From the cell containing the given text, extract its center point as (X, Y) coordinate. 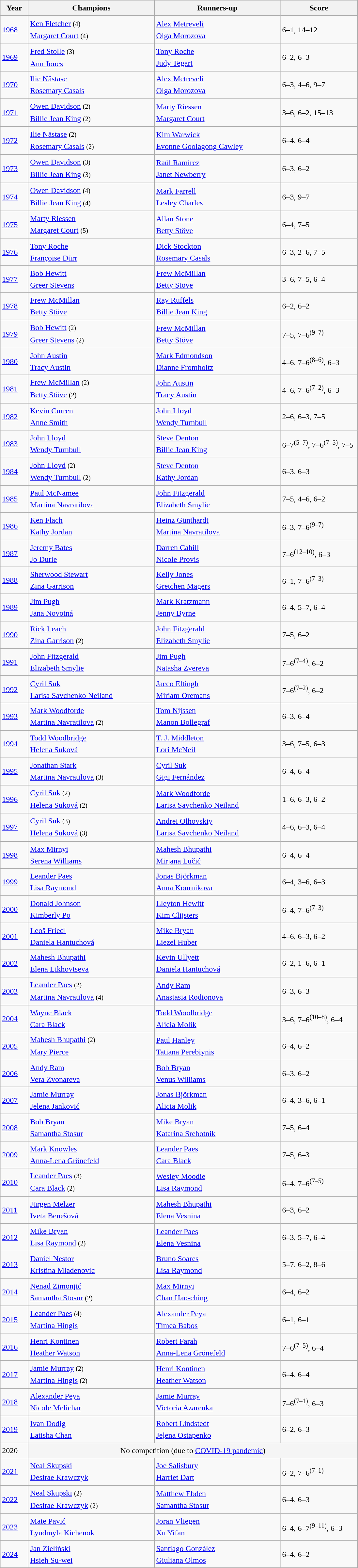
1983 (14, 444)
Kim Warwick Evonne Goolagong Cawley (217, 141)
2014 (14, 1292)
6–3, 7–6(9–7) (319, 526)
6–4, 5–7, 6–4 (319, 607)
Heinz Günthardt Martina Navratilova (217, 526)
Tom Nijssen Manon Bollegraf (217, 717)
1986 (14, 526)
2010 (14, 1182)
Year (14, 8)
Ray Ruffels Billie Jean King (217, 306)
1995 (14, 771)
Alexander Peya Tímea Babos (217, 1320)
Wayne Black Cara Black (91, 1019)
2007 (14, 1100)
Todd Woodbridge Helena Suková (91, 744)
3–6, 6–2, 15–13 (319, 113)
Bob Hewitt Greer Stevens (91, 279)
Owen Davidson (2) Billie Jean King (2) (91, 113)
6–3, 9–7 (319, 197)
Cyril Suk Larisa Savchenko Neiland (91, 689)
7–6(7–4), 6–2 (319, 662)
1969 (14, 57)
1984 (14, 471)
Dick Stockton Rosemary Casals (217, 252)
7–6(7–1), 6–3 (319, 1402)
Paul Hanley Tatiana Perebiynis (217, 1046)
Allan Stone Betty Stöve (217, 225)
4–6, 7–6(8–6), 6–3 (319, 362)
1988 (14, 580)
Mike Bryan Liezel Huber (217, 936)
6–1, 14–12 (319, 30)
Jonas Björkman Anna Kournikova (217, 882)
Darren Cahill Nicole Provis (217, 553)
2023 (14, 1527)
Bob Bryan Venus Williams (217, 1073)
3–6, 7–5, 6–3 (319, 744)
2021 (14, 1472)
6–4, 6–7(9–11), 6–3 (319, 1527)
2013 (14, 1265)
1980 (14, 362)
Fred Stolle (3) Ann Jones (91, 57)
Kevin Curren Anne Smith (91, 417)
6–1, 6–1 (319, 1320)
1999 (14, 882)
No competition (due to COVID-19 pandemic) (193, 1451)
Donald Johnson Kimberly Po (91, 909)
Kevin Ullyett Daniela Hantuchová (217, 963)
1998 (14, 855)
4–6, 6–3, 6–2 (319, 936)
1971 (14, 113)
Mahesh Bhupathi Elena Likhovtseva (91, 963)
2004 (14, 1019)
Rick Leach Zina Garrison (2) (91, 635)
Mark Woodforde Martina Navratilova (2) (91, 717)
6–4, 7–6(7–5) (319, 1182)
Kelly Jones Gretchen Magers (217, 580)
1994 (14, 744)
Mahesh Bhupathi Elena Vesnina (217, 1210)
2017 (14, 1374)
Leander Paes (3) Cara Black (2) (91, 1182)
1972 (14, 141)
2022 (14, 1499)
Leander Paes Cara Black (217, 1154)
Bruno Soares Lisa Raymond (217, 1265)
1991 (14, 662)
7–5, 6–2 (319, 635)
2006 (14, 1073)
5–7, 6–2, 8–6 (319, 1265)
1968 (14, 30)
Raúl Ramírez Janet Newberry (217, 169)
Jim Pugh Natasha Zvereva (217, 662)
4–6, 6–3, 6–4 (319, 827)
2–6, 6–3, 7–5 (319, 417)
1993 (14, 717)
6–2, 1–6, 6–1 (319, 963)
4–6, 7–6(7–2), 6–3 (319, 389)
Jeremy Bates Jo Durie (91, 553)
6–3, 4–6, 9–7 (319, 85)
Owen Davidson (4) Billie Jean King (4) (91, 197)
6–7(5–7), 7–6(7–5), 7–5 (319, 444)
Leander Paes (2) Martina Navratilova (4) (91, 991)
Mark Woodforde Larisa Savchenko Neiland (217, 799)
1970 (14, 85)
Mike Bryan Katarina Srebotnik (217, 1128)
Matthew Ebden Samantha Stosur (217, 1499)
Mark Farrell Lesley Charles (217, 197)
Nenad Zimonjić Samantha Stosur (2) (91, 1292)
2011 (14, 1210)
Leander Paes Lisa Raymond (91, 882)
2000 (14, 909)
2005 (14, 1046)
Owen Davidson (3) Billie Jean King (3) (91, 169)
Runners-up (217, 8)
John Lloyd (2) Wendy Turnbull (2) (91, 471)
1–6, 6–3, 6–2 (319, 799)
6–1, 7–6(7–3) (319, 580)
1996 (14, 799)
Sherwood Stewart Zina Garrison (91, 580)
2003 (14, 991)
Santiago González Giuliana Olmos (217, 1554)
Jürgen Melzer Iveta Benešová (91, 1210)
6–3, 2–6, 7–5 (319, 252)
7–5, 6–3 (319, 1154)
Lleyton Hewitt Kim Clijsters (217, 909)
Score (319, 8)
1977 (14, 279)
Ken Fletcher (4) Margaret Court (4) (91, 30)
2024 (14, 1554)
7–5, 6–4 (319, 1128)
Mate Pavić Lyudmyla Kichenok (91, 1527)
6–4, 3–6, 6–3 (319, 882)
Mark Kratzmann Jenny Byrne (217, 607)
Robert Lindstedt Jeļena Ostapenko (217, 1429)
6–3, 6–4 (319, 717)
Tony Roche Judy Tegart (217, 57)
Todd Woodbridge Alicia Molik (217, 1019)
6–4, 7–5 (319, 225)
1992 (14, 689)
1990 (14, 635)
2009 (14, 1154)
Ilie Năstase (2) Rosemary Casals (2) (91, 141)
1979 (14, 334)
2019 (14, 1429)
Marty Riessen Margaret Court (217, 113)
Daniel Nestor Kristina Mladenovic (91, 1265)
1989 (14, 607)
1976 (14, 252)
Leoš Friedl Daniela Hantuchová (91, 936)
Leander Paes (4) Martina Hingis (91, 1320)
6–4, 6–3 (319, 1499)
Neal Skupski Desirae Krawczyk (91, 1472)
Paul McNamee Martina Navratilova (91, 499)
Andrei Olhovskiy Larisa Savchenko Neiland (217, 827)
Ilie Năstase Rosemary Casals (91, 85)
Jamie Murray (2) Martina Hingis (2) (91, 1374)
Joe Salisbury Harriet Dart (217, 1472)
7–6(12–10), 6–3 (319, 553)
Andy Ram Vera Zvonareva (91, 1073)
Champions (91, 8)
7–5, 7–6(9–7) (319, 334)
6–2, 7–6(7–1) (319, 1472)
7–6(7–2), 6–2 (319, 689)
Robert Farah Anna-Lena Grönefeld (217, 1347)
2001 (14, 936)
Jim Pugh Jana Novotná (91, 607)
Max Mirnyi Serena Williams (91, 855)
Mahesh Bhupathi Mirjana Lučić (217, 855)
7–6(7–5), 6–4 (319, 1347)
Frew McMillan (2) Betty Stöve (2) (91, 389)
Andy Ram Anastasia Rodionova (217, 991)
Alexander Peya Nicole Melichar (91, 1402)
Marty Riessen Margaret Court (5) (91, 225)
Cyril Suk (3) Helena Suková (3) (91, 827)
1997 (14, 827)
Mike Bryan Lisa Raymond (2) (91, 1237)
Cyril Suk Gigi Fernández (217, 771)
Neal Skupski (2) Desirae Krawczyk (2) (91, 1499)
1973 (14, 169)
Steve Denton Billie Jean King (217, 444)
Jan Zieliński Hsieh Su-wei (91, 1554)
Jonathan Stark Martina Navratilova (3) (91, 771)
Jamie Murray Victoria Azarenka (217, 1402)
Ivan Dodig Latisha Chan (91, 1429)
Jonas Björkman Alicia Molik (217, 1100)
6–3, 5–7, 6–4 (319, 1237)
Wesley Moodie Lisa Raymond (217, 1182)
1978 (14, 306)
Jamie Murray Jelena Janković (91, 1100)
2008 (14, 1128)
6–4, 7–6(7–3) (319, 909)
7–5, 4–6, 6–2 (319, 499)
6–4, 3–6, 6–1 (319, 1100)
T. J. Middleton Lori McNeil (217, 744)
Mahesh Bhupathi (2) Mary Pierce (91, 1046)
2015 (14, 1320)
2012 (14, 1237)
2020 (14, 1451)
Mark Knowles Anna-Lena Grönefeld (91, 1154)
Tony Roche Françoise Dürr (91, 252)
Mark Edmondson Dianne Fromholtz (217, 362)
Leander Paes Elena Vesnina (217, 1237)
Max Mirnyi Chan Hao-ching (217, 1292)
1974 (14, 197)
Joran Vliegen Xu Yifan (217, 1527)
Bob Hewitt (2) Greer Stevens (2) (91, 334)
Jacco Eltingh Miriam Oremans (217, 689)
1987 (14, 553)
3–6, 7–5, 6–4 (319, 279)
2016 (14, 1347)
6–2, 6–2 (319, 306)
2018 (14, 1402)
Cyril Suk (2) Helena Suková (2) (91, 799)
1975 (14, 225)
2002 (14, 963)
Bob Bryan Samantha Stosur (91, 1128)
1985 (14, 499)
Ken Flach Kathy Jordan (91, 526)
1981 (14, 389)
3–6, 7–6(10–8), 6–4 (319, 1019)
Steve Denton Kathy Jordan (217, 471)
1982 (14, 417)
